Provide the (X, Y) coordinate of the cell's center where the given text is located.  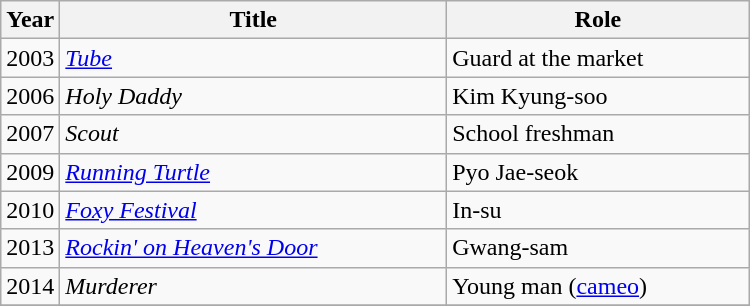
2009 (30, 172)
School freshman (598, 134)
Foxy Festival (254, 210)
2007 (30, 134)
In-su (598, 210)
2003 (30, 58)
Pyo Jae-seok (598, 172)
Year (30, 20)
Title (254, 20)
Murderer (254, 286)
Rockin' on Heaven's Door (254, 248)
Gwang-sam (598, 248)
Scout (254, 134)
Running Turtle (254, 172)
Holy Daddy (254, 96)
2014 (30, 286)
2013 (30, 248)
Guard at the market (598, 58)
Kim Kyung-soo (598, 96)
Role (598, 20)
2010 (30, 210)
Tube (254, 58)
2006 (30, 96)
Young man (cameo) (598, 286)
